Scan for the cell matching the given text and deliver its [X, Y] coordinate at center. 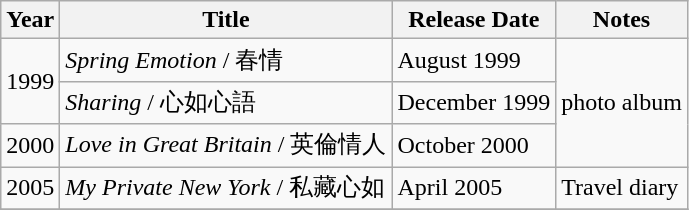
1999 [30, 82]
October 2000 [474, 146]
Year [30, 20]
Travel diary [622, 188]
2000 [30, 146]
photo album [622, 103]
My Private New York / 私藏心如 [226, 188]
Sharing / 心如心語 [226, 102]
Spring Emotion / 春情 [226, 60]
April 2005 [474, 188]
Notes [622, 20]
August 1999 [474, 60]
Love in Great Britain / 英倫情人 [226, 146]
December 1999 [474, 102]
Release Date [474, 20]
2005 [30, 188]
Title [226, 20]
